Provide the [x, y] coordinate of the cell's center where the given text is located.  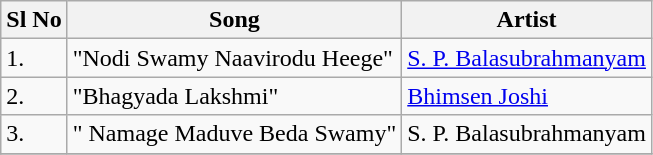
Bhimsen Joshi [527, 96]
1. [34, 58]
3. [34, 134]
"Nodi Swamy Naavirodu Heege" [234, 58]
"Bhagyada Lakshmi" [234, 96]
Song [234, 20]
Artist [527, 20]
Sl No [34, 20]
" Namage Maduve Beda Swamy" [234, 134]
2. [34, 96]
